For the text-containing cell, return its midpoint in [X, Y] coordinate format. 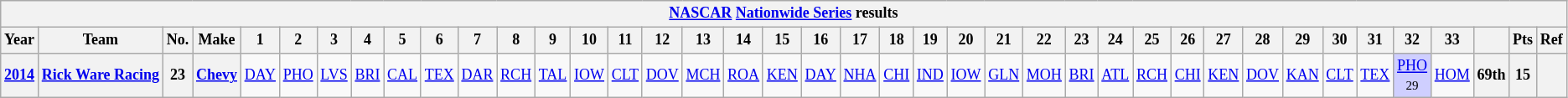
19 [930, 40]
16 [820, 40]
28 [1263, 40]
Pts [1524, 40]
8 [516, 40]
26 [1188, 40]
ATL [1115, 75]
Ref [1551, 40]
Team [101, 40]
LVS [334, 75]
25 [1152, 40]
32 [1413, 40]
No. [178, 40]
CAL [402, 75]
KAN [1302, 75]
HOM [1452, 75]
PHO [298, 75]
MOH [1044, 75]
ROA [744, 75]
24 [1115, 40]
Year [20, 40]
PHO29 [1413, 75]
Chevy [217, 75]
17 [860, 40]
MCH [703, 75]
2014 [20, 75]
5 [402, 40]
NASCAR Nationwide Series results [784, 13]
20 [965, 40]
9 [552, 40]
27 [1224, 40]
69th [1492, 75]
1 [260, 40]
Rick Ware Racing [101, 75]
33 [1452, 40]
31 [1375, 40]
22 [1044, 40]
DAR [478, 75]
7 [478, 40]
11 [625, 40]
NHA [860, 75]
30 [1339, 40]
10 [590, 40]
12 [662, 40]
2 [298, 40]
TAL [552, 75]
Make [217, 40]
GLN [1004, 75]
18 [897, 40]
3 [334, 40]
6 [439, 40]
IND [930, 75]
21 [1004, 40]
29 [1302, 40]
13 [703, 40]
4 [367, 40]
14 [744, 40]
